Find where the given text appears and provide that cell's center as (X, Y) coordinate. 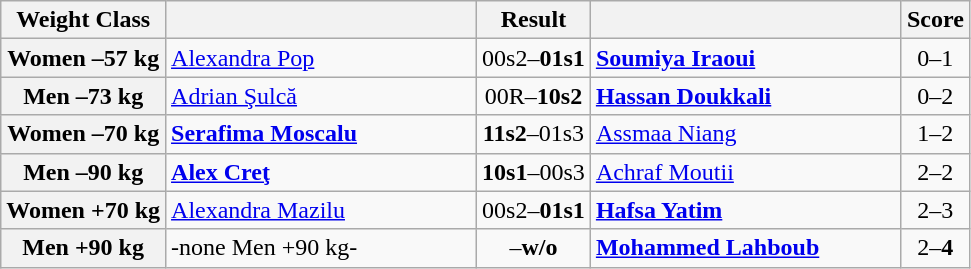
0–1 (935, 58)
Alex Creţ (322, 172)
Women –57 kg (84, 58)
Men –90 kg (84, 172)
Alexandra Pop (322, 58)
Weight Class (84, 20)
Result (534, 20)
Hafsa Yatim (746, 210)
0–2 (935, 96)
2–3 (935, 210)
Women –70 kg (84, 134)
Soumiya Iraoui (746, 58)
Mohammed Lahboub (746, 248)
Score (935, 20)
Men +90 kg (84, 248)
2–4 (935, 248)
Men –73 kg (84, 96)
00R–10s2 (534, 96)
-none Men +90 kg- (322, 248)
Hassan Doukkali (746, 96)
2–2 (935, 172)
10s1–00s3 (534, 172)
–w/o (534, 248)
Achraf Moutii (746, 172)
Alexandra Mazilu (322, 210)
Serafima Moscalu (322, 134)
Adrian Şulcă (322, 96)
Assmaa Niang (746, 134)
11s2–01s3 (534, 134)
1–2 (935, 134)
Women +70 kg (84, 210)
